Extract the [X, Y] coordinate from the center of the cell holding the provided text.  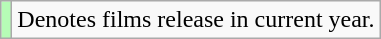
Denotes films release in current year. [196, 20]
